Output the [x, y] coordinate of the center of the cell containing the given text.  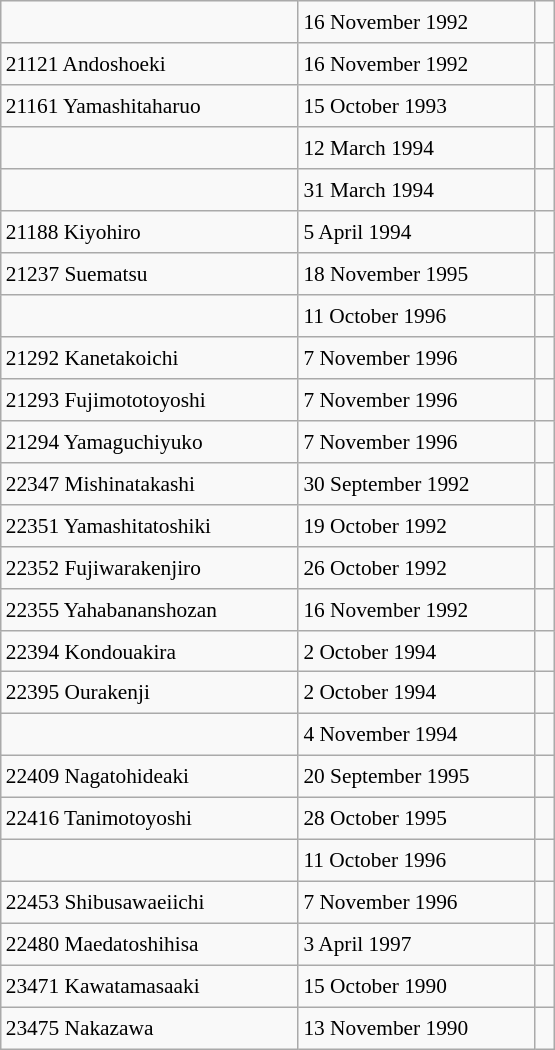
13 November 1990 [416, 1028]
15 October 1990 [416, 986]
30 September 1992 [416, 483]
22347 Mishinatakashi [150, 483]
21237 Suematsu [150, 274]
21292 Kanetakoichi [150, 358]
12 March 1994 [416, 148]
22351 Yamashitatoshiki [150, 525]
22453 Shibusawaeiichi [150, 903]
18 November 1995 [416, 274]
23471 Kawatamasaaki [150, 986]
21161 Yamashitaharuo [150, 106]
4 November 1994 [416, 735]
22395 Ourakenji [150, 693]
21294 Yamaguchiyuko [150, 441]
28 October 1995 [416, 819]
20 September 1995 [416, 777]
15 October 1993 [416, 106]
31 March 1994 [416, 190]
5 April 1994 [416, 232]
3 April 1997 [416, 945]
22394 Kondouakira [150, 651]
22352 Fujiwarakenjiro [150, 567]
22355 Yahabananshozan [150, 609]
21121 Andoshoeki [150, 64]
19 October 1992 [416, 525]
21293 Fujimototoyoshi [150, 399]
22480 Maedatoshihisa [150, 945]
22409 Nagatohideaki [150, 777]
21188 Kiyohiro [150, 232]
26 October 1992 [416, 567]
23475 Nakazawa [150, 1028]
22416 Tanimotoyoshi [150, 819]
